Pinpoint the cell where the given text exists, returning its [X, Y] midpoint coordinate. 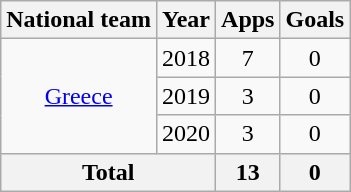
National team [79, 20]
2020 [186, 134]
Total [108, 172]
Greece [79, 96]
7 [248, 58]
Apps [248, 20]
2018 [186, 58]
2019 [186, 96]
Goals [315, 20]
Year [186, 20]
13 [248, 172]
